From the cell containing the given text, extract its center point as [X, Y] coordinate. 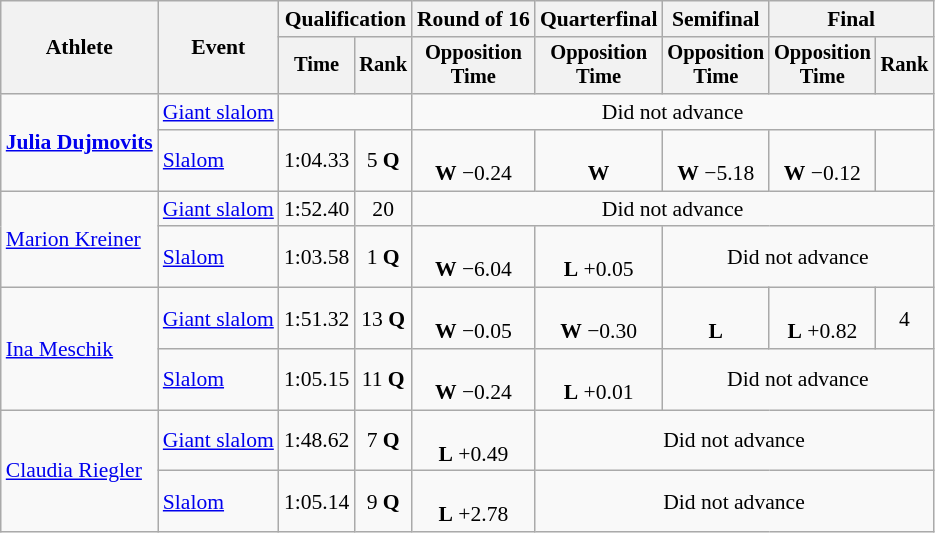
L +0.49 [474, 440]
W −6.04 [474, 258]
Ina Meschik [80, 349]
W −0.05 [474, 318]
1:04.33 [316, 160]
1:05.15 [316, 380]
1:52.40 [316, 209]
Quarterfinal [599, 19]
9 Q [383, 502]
Event [218, 48]
W −0.30 [599, 318]
Marion Kreiner [80, 240]
Semifinal [716, 19]
1:05.14 [316, 502]
L +0.05 [599, 258]
4 [905, 318]
W [599, 160]
Athlete [80, 48]
L [716, 318]
Final [851, 19]
W −0.12 [822, 160]
11 Q [383, 380]
20 [383, 209]
13 Q [383, 318]
L +2.78 [474, 502]
W −5.18 [716, 160]
1:48.62 [316, 440]
7 Q [383, 440]
Claudia Riegler [80, 471]
1 Q [383, 258]
Time [316, 66]
1:03.58 [316, 258]
L +0.01 [599, 380]
Round of 16 [474, 19]
L +0.82 [822, 318]
Qualification [346, 19]
5 Q [383, 160]
1:51.32 [316, 318]
Julia Dujmovits [80, 142]
